Determine the [X, Y] coordinate at the center of the cell enclosing the given text.  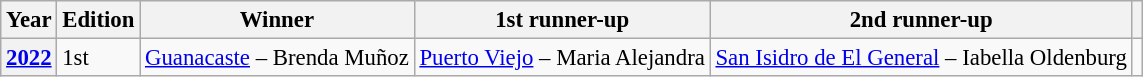
Edition [98, 20]
1st runner-up [562, 20]
2nd runner-up [921, 20]
Year [29, 20]
Guanacaste – Brenda Muñoz [277, 58]
Puerto Viejo – Maria Alejandra [562, 58]
San Isidro de El General – Iabella Oldenburg [921, 58]
Winner [277, 20]
2022 [29, 58]
1st [98, 58]
